Pinpoint the cell where the given text exists, returning its [x, y] midpoint coordinate. 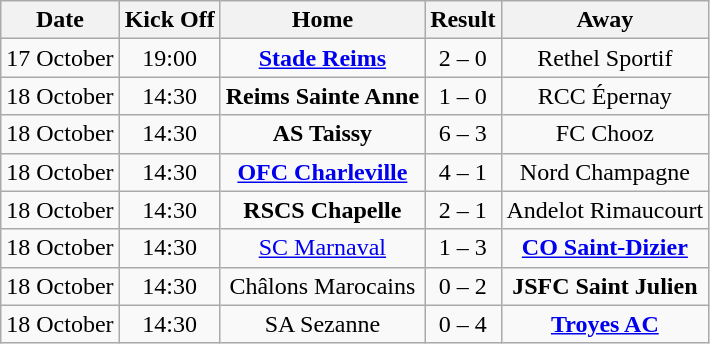
Away [605, 20]
Result [463, 20]
0 – 4 [463, 324]
AS Taissy [322, 134]
17 October [60, 58]
Home [322, 20]
SC Marnaval [322, 248]
RSCS Chapelle [322, 210]
Rethel Sportif [605, 58]
RCC Épernay [605, 96]
6 – 3 [463, 134]
Kick Off [170, 20]
19:00 [170, 58]
1 – 0 [463, 96]
4 – 1 [463, 172]
OFC Charleville [322, 172]
Troyes AC [605, 324]
Châlons Marocains [322, 286]
CO Saint-Dizier [605, 248]
1 – 3 [463, 248]
JSFC Saint Julien [605, 286]
Nord Champagne [605, 172]
2 – 1 [463, 210]
SA Sezanne [322, 324]
Andelot Rimaucourt [605, 210]
0 – 2 [463, 286]
FC Chooz [605, 134]
Stade Reims [322, 58]
Date [60, 20]
2 – 0 [463, 58]
Reims Sainte Anne [322, 96]
